From the cell containing the given text, extract its center point as [X, Y] coordinate. 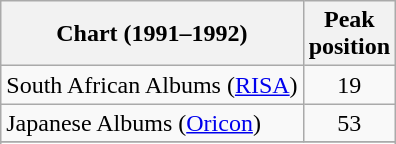
Japanese Albums (Oricon) [152, 123]
53 [349, 123]
South African Albums (RISA) [152, 85]
Chart (1991–1992) [152, 34]
Peakposition [349, 34]
19 [349, 85]
